Provide the (x, y) coordinate of the cell's center where the given text is located.  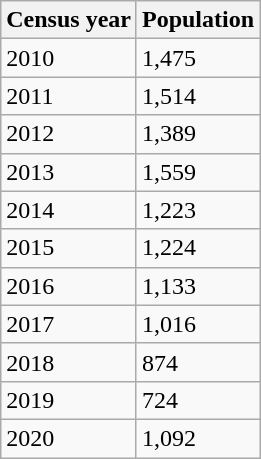
1,016 (198, 324)
1,514 (198, 96)
1,223 (198, 210)
1,559 (198, 172)
1,475 (198, 58)
874 (198, 362)
Census year (69, 20)
2015 (69, 248)
1,092 (198, 438)
Population (198, 20)
2010 (69, 58)
2020 (69, 438)
724 (198, 400)
1,133 (198, 286)
2014 (69, 210)
2017 (69, 324)
2016 (69, 286)
2011 (69, 96)
2012 (69, 134)
1,224 (198, 248)
2019 (69, 400)
1,389 (198, 134)
2018 (69, 362)
2013 (69, 172)
